Output the [x, y] coordinate of the center of the cell containing the given text.  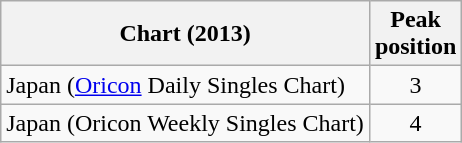
Peakposition [415, 34]
Chart (2013) [186, 34]
Japan (Oricon Daily Singles Chart) [186, 85]
3 [415, 85]
4 [415, 123]
Japan (Oricon Weekly Singles Chart) [186, 123]
